Determine the [X, Y] coordinate at the center of the cell enclosing the given text.  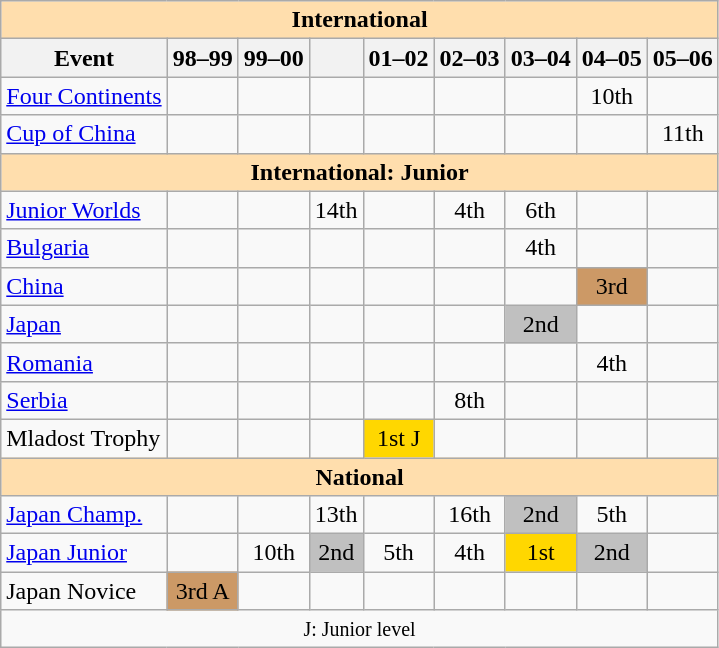
Cup of China [84, 134]
Bulgaria [84, 248]
3rd A [202, 591]
98–99 [202, 58]
04–05 [612, 58]
Serbia [84, 400]
Mladost Trophy [84, 438]
Four Continents [84, 96]
6th [540, 210]
02–03 [470, 58]
Junior Worlds [84, 210]
Japan Junior [84, 553]
01–02 [398, 58]
International [360, 20]
Japan [84, 324]
16th [470, 515]
International: Junior [360, 172]
14th [336, 210]
China [84, 286]
J: Junior level [360, 629]
National [360, 477]
Japan Champ. [84, 515]
03–04 [540, 58]
11th [682, 134]
1st [540, 553]
13th [336, 515]
99–00 [274, 58]
Japan Novice [84, 591]
Romania [84, 362]
3rd [612, 286]
Event [84, 58]
8th [470, 400]
05–06 [682, 58]
1st J [398, 438]
